Scan for the cell matching the given text and deliver its (X, Y) coordinate at center. 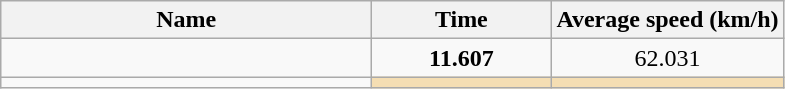
Name (186, 20)
62.031 (668, 58)
Time (462, 20)
Average speed (km/h) (668, 20)
11.607 (462, 58)
